Find where the given text appears and provide that cell's center as [x, y] coordinate. 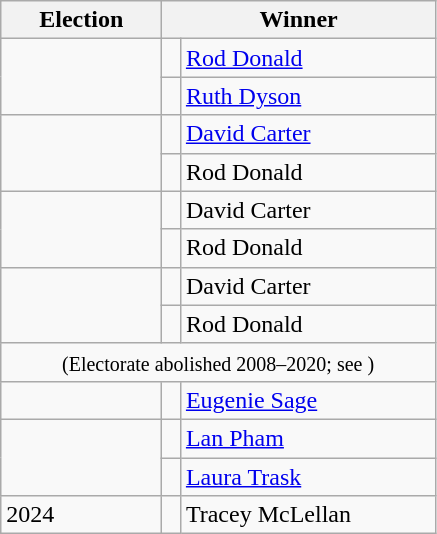
Laura Trask [308, 477]
Winner [299, 20]
Lan Pham [308, 438]
Tracey McLellan [308, 515]
(Electorate abolished 2008–2020; see ) [218, 362]
2024 [82, 515]
Election [82, 20]
Eugenie Sage [308, 400]
Ruth Dyson [308, 96]
